Provide the [X, Y] coordinate of the cell's center where the given text is located.  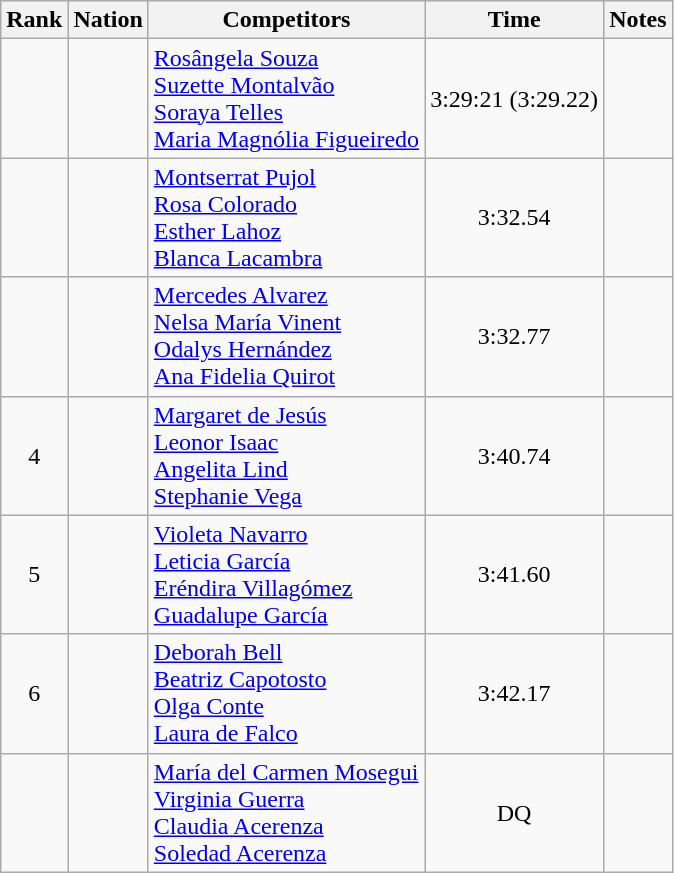
Mercedes AlvarezNelsa María VinentOdalys HernándezAna Fidelia Quirot [286, 336]
6 [34, 694]
3:42.17 [514, 694]
Rank [34, 20]
Deborah BellBeatriz CapotostoOlga ConteLaura de Falco [286, 694]
5 [34, 574]
4 [34, 456]
María del Carmen MoseguiVirginia GuerraClaudia AcerenzaSoledad Acerenza [286, 812]
Margaret de JesúsLeonor IsaacAngelita LindStephanie Vega [286, 456]
Competitors [286, 20]
3:29:21 (3:29.22) [514, 98]
3:40.74 [514, 456]
3:41.60 [514, 574]
Montserrat PujolRosa ColoradoEsther LahozBlanca Lacambra [286, 218]
Notes [638, 20]
Violeta NavarroLeticia GarcíaEréndira VillagómezGuadalupe García [286, 574]
3:32.54 [514, 218]
Nation [108, 20]
Rosângela SouzaSuzette MontalvãoSoraya TellesMaria Magnólia Figueiredo [286, 98]
Time [514, 20]
DQ [514, 812]
3:32.77 [514, 336]
